From the cell containing the given text, extract its center point as [x, y] coordinate. 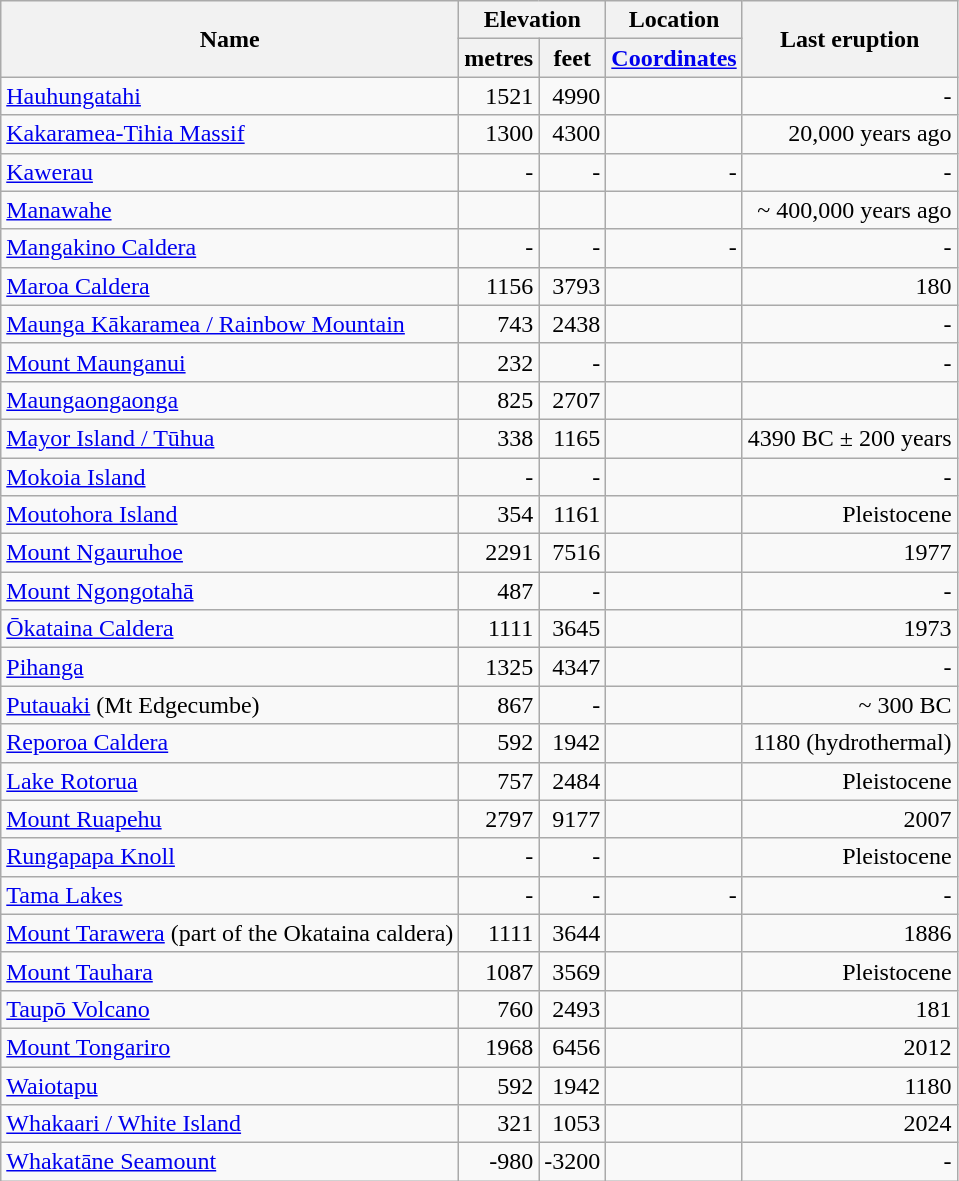
Rungapapa Knoll [230, 857]
-980 [499, 1162]
1886 [850, 933]
232 [499, 362]
3569 [572, 971]
-3200 [572, 1162]
9177 [572, 819]
Mount Ngauruhoe [230, 553]
Mount Tauhara [230, 971]
4990 [572, 96]
feet [572, 58]
Ōkataina Caldera [230, 629]
Elevation [532, 20]
760 [499, 1009]
Pihanga [230, 667]
Taupō Volcano [230, 1009]
2797 [499, 819]
Last eruption [850, 39]
3644 [572, 933]
6456 [572, 1047]
2007 [850, 819]
Waiotapu [230, 1085]
Tama Lakes [230, 895]
867 [499, 705]
3645 [572, 629]
~ 400,000 years ago [850, 210]
metres [499, 58]
Mount Tongariro [230, 1047]
Reporoa Caldera [230, 743]
2707 [572, 400]
Mount Maunganui [230, 362]
2438 [572, 324]
Mount Ngongotahā [230, 591]
~ 300 BC [850, 705]
Mount Ruapehu [230, 819]
1973 [850, 629]
Maroa Caldera [230, 286]
757 [499, 781]
487 [499, 591]
Moutohora Island [230, 515]
1053 [572, 1124]
Maunga Kākaramea / Rainbow Mountain [230, 324]
181 [850, 1009]
1968 [499, 1047]
4347 [572, 667]
20,000 years ago [850, 134]
354 [499, 515]
1087 [499, 971]
Name [230, 39]
1521 [499, 96]
Manawahe [230, 210]
1300 [499, 134]
2493 [572, 1009]
2291 [499, 553]
1156 [499, 286]
2484 [572, 781]
Hauhungatahi [230, 96]
Whakatāne Seamount [230, 1162]
1977 [850, 553]
Whakaari / White Island [230, 1124]
Coordinates [674, 58]
1180 [850, 1085]
7516 [572, 553]
Maungaongaonga [230, 400]
Mokoia Island [230, 477]
Kakaramea-Tihia Massif [230, 134]
825 [499, 400]
4300 [572, 134]
180 [850, 286]
Kawerau [230, 172]
4390 BC ± 200 years [850, 438]
1180 (hydrothermal) [850, 743]
321 [499, 1124]
Mayor Island / Tūhua [230, 438]
1161 [572, 515]
1165 [572, 438]
Mangakino Caldera [230, 248]
Mount Tarawera (part of the Okataina caldera) [230, 933]
3793 [572, 286]
Lake Rotorua [230, 781]
1325 [499, 667]
743 [499, 324]
2024 [850, 1124]
Putauaki (Mt Edgecumbe) [230, 705]
Location [674, 20]
338 [499, 438]
2012 [850, 1047]
